For the text-containing cell, return its midpoint in (X, Y) coordinate format. 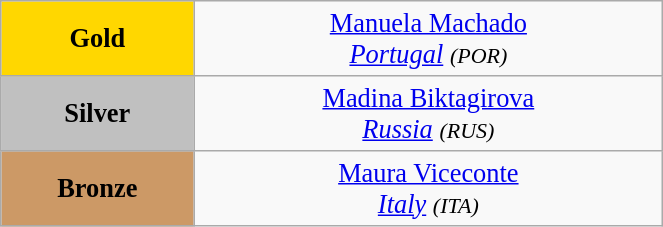
Maura ViceconteItaly (ITA) (428, 188)
Silver (98, 112)
Manuela MachadoPortugal (POR) (428, 38)
Gold (98, 38)
Bronze (98, 188)
Madina BiktagirovaRussia (RUS) (428, 112)
